Provide the (x, y) coordinate of the cell's center where the given text is located.  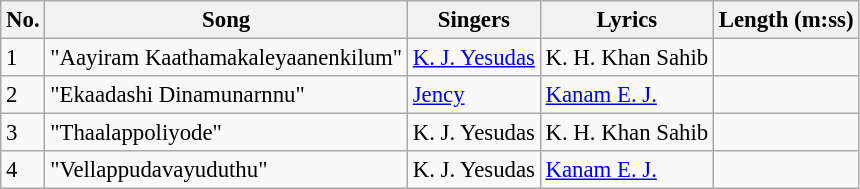
4 (23, 170)
3 (23, 133)
1 (23, 58)
Lyrics (626, 20)
"Vellappudavayuduthu" (226, 170)
Singers (474, 20)
Jency (474, 95)
Song (226, 20)
Length (m:ss) (786, 20)
No. (23, 20)
"Thaalappoliyode" (226, 133)
"Aayiram Kaathamakaleyaanenkilum" (226, 58)
"Ekaadashi Dinamunarnnu" (226, 95)
2 (23, 95)
